Return [x, y] of the center of cell containing provided text 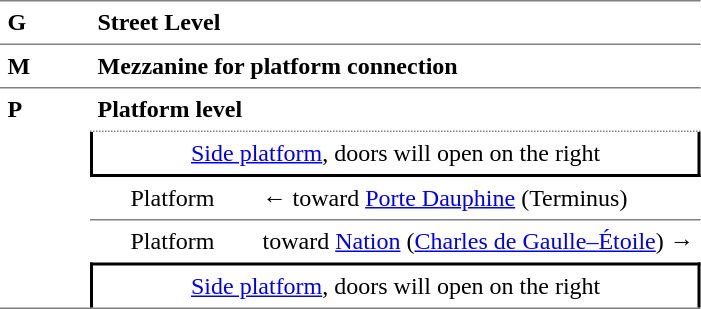
Street Level [396, 24]
P [45, 198]
← toward Porte Dauphine (Terminus) [478, 199]
Platform level [396, 110]
M [45, 67]
G [45, 24]
Mezzanine for platform connection [396, 67]
toward Nation (Charles de Gaulle–Étoile) → [478, 241]
